Search for the cell housing the specified text and yield its (x, y) center coordinate. 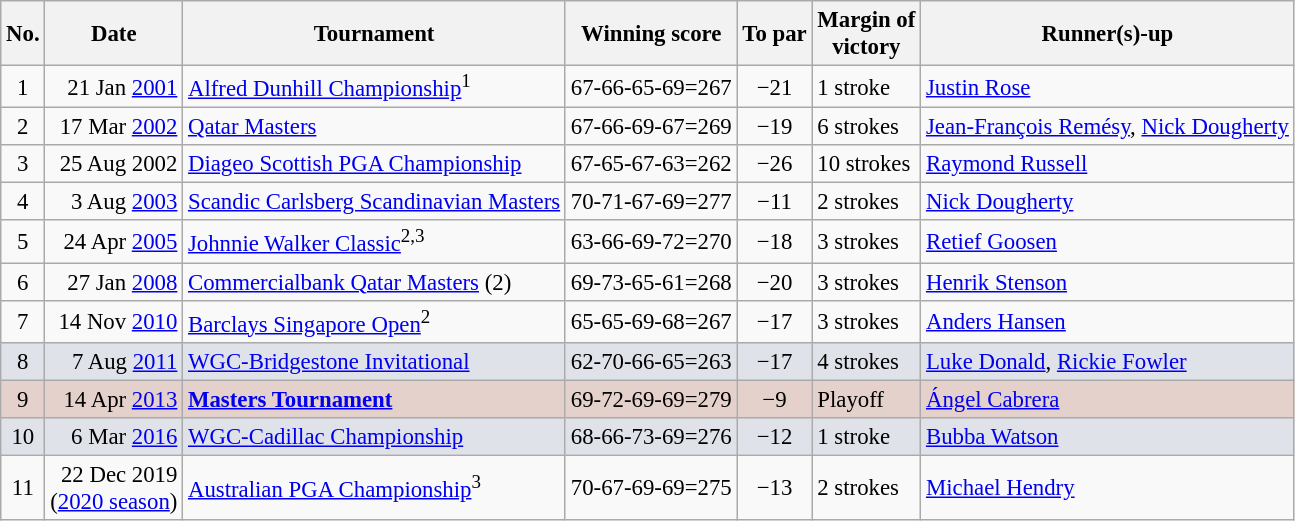
Runner(s)-up (1108, 34)
6 Mar 2016 (114, 437)
No. (23, 34)
−18 (774, 241)
WGC-Bridgestone Invitational (374, 361)
4 (23, 202)
1 (23, 87)
Retief Goosen (1108, 241)
63-66-69-72=270 (651, 241)
Scandic Carlsberg Scandinavian Masters (374, 202)
Diageo Scottish PGA Championship (374, 164)
68-66-73-69=276 (651, 437)
3 Aug 2003 (114, 202)
Australian PGA Championship3 (374, 488)
−21 (774, 87)
Commercialbank Qatar Masters (2) (374, 282)
8 (23, 361)
70-71-67-69=277 (651, 202)
WGC-Cadillac Championship (374, 437)
Luke Donald, Rickie Fowler (1108, 361)
Winning score (651, 34)
65-65-69-68=267 (651, 321)
Henrik Stenson (1108, 282)
11 (23, 488)
Barclays Singapore Open2 (374, 321)
2 (23, 127)
21 Jan 2001 (114, 87)
Raymond Russell (1108, 164)
Jean-François Remésy, Nick Dougherty (1108, 127)
22 Dec 2019(2020 season) (114, 488)
14 Apr 2013 (114, 399)
Ángel Cabrera (1108, 399)
10 (23, 437)
7 Aug 2011 (114, 361)
70-67-69-69=275 (651, 488)
Michael Hendry (1108, 488)
9 (23, 399)
−26 (774, 164)
Bubba Watson (1108, 437)
Date (114, 34)
17 Mar 2002 (114, 127)
Johnnie Walker Classic2,3 (374, 241)
Tournament (374, 34)
−11 (774, 202)
69-72-69-69=279 (651, 399)
−19 (774, 127)
3 (23, 164)
−12 (774, 437)
10 strokes (866, 164)
62-70-66-65=263 (651, 361)
−9 (774, 399)
Playoff (866, 399)
24 Apr 2005 (114, 241)
67-66-69-67=269 (651, 127)
5 (23, 241)
Nick Dougherty (1108, 202)
69-73-65-61=268 (651, 282)
−20 (774, 282)
Qatar Masters (374, 127)
Anders Hansen (1108, 321)
Alfred Dunhill Championship1 (374, 87)
Justin Rose (1108, 87)
4 strokes (866, 361)
25 Aug 2002 (114, 164)
6 (23, 282)
27 Jan 2008 (114, 282)
Masters Tournament (374, 399)
67-65-67-63=262 (651, 164)
6 strokes (866, 127)
7 (23, 321)
Margin ofvictory (866, 34)
−13 (774, 488)
To par (774, 34)
14 Nov 2010 (114, 321)
67-66-65-69=267 (651, 87)
